Detect which cell encompasses the target text, then output its [x, y] center coordinate. 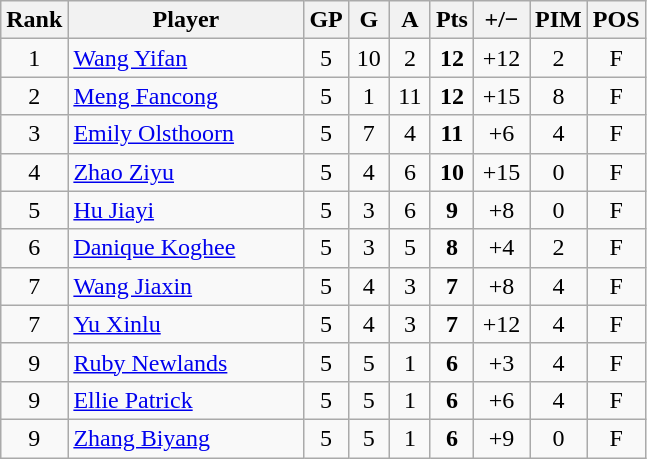
Pts [452, 20]
+3 [501, 362]
Rank [34, 20]
Meng Fancong [186, 96]
Zhao Ziyu [186, 172]
POS [616, 20]
Hu Jiayi [186, 210]
+9 [501, 438]
G [368, 20]
Yu Xinlu [186, 324]
Danique Koghee [186, 248]
+4 [501, 248]
Ellie Patrick [186, 400]
Wang Yifan [186, 58]
PIM [559, 20]
Zhang Biyang [186, 438]
Player [186, 20]
+/− [501, 20]
A [410, 20]
Emily Olsthoorn [186, 134]
Ruby Newlands [186, 362]
GP [326, 20]
Wang Jiaxin [186, 286]
